Extract the [X, Y] coordinate from the center of the cell holding the provided text.  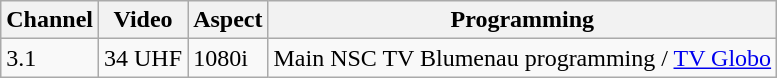
Channel [50, 20]
Video [144, 20]
34 UHF [144, 58]
1080i [228, 58]
Programming [522, 20]
Aspect [228, 20]
3.1 [50, 58]
Main NSC TV Blumenau programming / TV Globo [522, 58]
